Locate the cell with the specified text and output its [x, y] center coordinate. 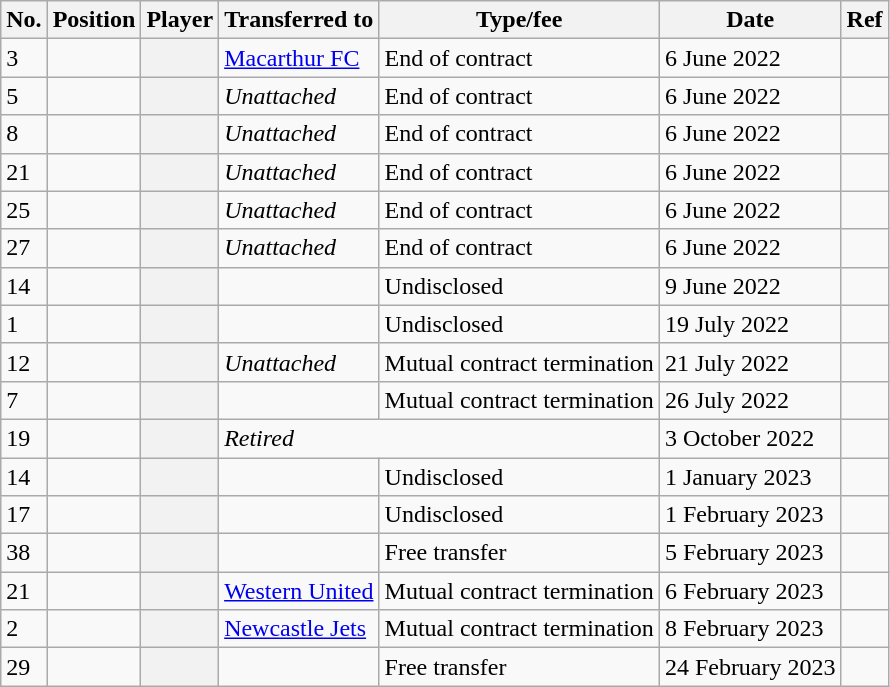
1 February 2023 [750, 515]
Type/fee [519, 20]
Transferred to [299, 20]
3 October 2022 [750, 438]
Western United [299, 591]
No. [24, 20]
Macarthur FC [299, 58]
29 [24, 667]
2 [24, 629]
24 February 2023 [750, 667]
6 February 2023 [750, 591]
12 [24, 362]
17 [24, 515]
Retired [440, 438]
3 [24, 58]
Position [94, 20]
21 July 2022 [750, 362]
27 [24, 248]
Ref [864, 20]
9 June 2022 [750, 286]
19 July 2022 [750, 324]
25 [24, 210]
19 [24, 438]
Player [180, 20]
8 February 2023 [750, 629]
8 [24, 134]
5 [24, 96]
1 [24, 324]
5 February 2023 [750, 553]
1 January 2023 [750, 477]
7 [24, 400]
Newcastle Jets [299, 629]
26 July 2022 [750, 400]
Date [750, 20]
38 [24, 553]
